Output the (x, y) coordinate of the center of the cell containing the given text.  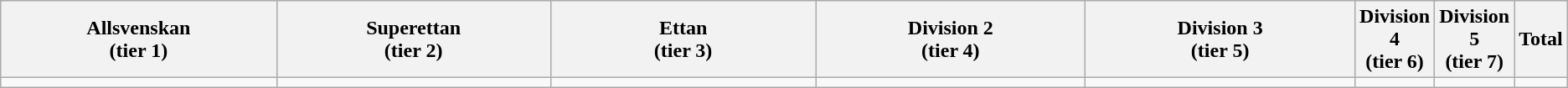
Division 3(tier 5) (1220, 39)
Superettan(tier 2) (414, 39)
Ettan(tier 3) (683, 39)
Division 5(tier 7) (1474, 39)
Division 4(tier 6) (1395, 39)
Allsvenskan(tier 1) (139, 39)
Division 2(tier 4) (951, 39)
Total (1541, 39)
